Output the [x, y] coordinate of the center of the cell containing the given text.  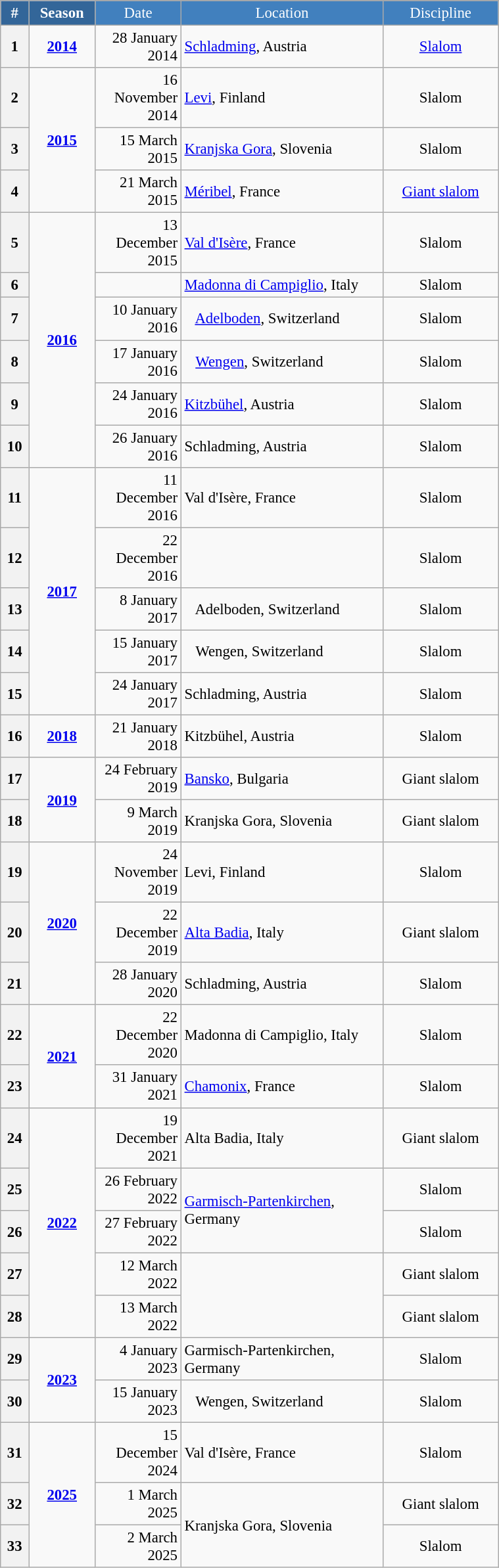
Location [281, 13]
1 [14, 47]
24 January 2016 [138, 403]
28 January 2020 [138, 984]
2017 [62, 591]
19 December 2021 [138, 1138]
30 [14, 1402]
22 December 2016 [138, 558]
Season [62, 13]
9 [14, 403]
16 November 2014 [138, 98]
2015 [62, 141]
16 [14, 736]
15 March 2015 [138, 150]
22 [14, 1035]
24 February 2019 [138, 779]
23 [14, 1086]
11 [14, 497]
9 March 2019 [138, 821]
15 January 2023 [138, 1402]
22 December 2019 [138, 933]
12 March 2022 [138, 1274]
15 [14, 694]
Bansko, Bulgaria [281, 779]
24 [14, 1138]
28 [14, 1316]
21 [14, 984]
14 [14, 652]
8 [14, 361]
17 January 2016 [138, 361]
2021 [62, 1056]
6 [14, 286]
17 [14, 779]
31 [14, 1452]
22 December 2020 [138, 1035]
4 January 2023 [138, 1358]
24 November 2019 [138, 872]
15 January 2017 [138, 652]
29 [14, 1358]
27 [14, 1274]
26 [14, 1231]
12 [14, 558]
Discipline [440, 13]
3 [14, 150]
21 March 2015 [138, 192]
2018 [62, 736]
2016 [62, 340]
1 March 2025 [138, 1504]
Méribel, France [281, 192]
13 March 2022 [138, 1316]
5 [14, 243]
33 [14, 1546]
2022 [62, 1222]
13 [14, 610]
2020 [62, 924]
Date [138, 13]
18 [14, 821]
21 January 2018 [138, 736]
20 [14, 933]
26 January 2016 [138, 447]
7 [14, 319]
2014 [62, 47]
4 [14, 192]
28 January 2014 [138, 47]
25 [14, 1189]
13 December 2015 [138, 243]
24 January 2017 [138, 694]
32 [14, 1504]
# [14, 13]
8 January 2017 [138, 610]
10 January 2016 [138, 319]
27 February 2022 [138, 1231]
Chamonix, France [281, 1086]
31 January 2021 [138, 1086]
2023 [62, 1379]
19 [14, 872]
2019 [62, 800]
2 [14, 98]
11 December 2016 [138, 497]
2025 [62, 1495]
10 [14, 447]
15 December 2024 [138, 1452]
2 March 2025 [138, 1546]
26 February 2022 [138, 1189]
